Extract the (X, Y) coordinate from the center of the cell holding the provided text.  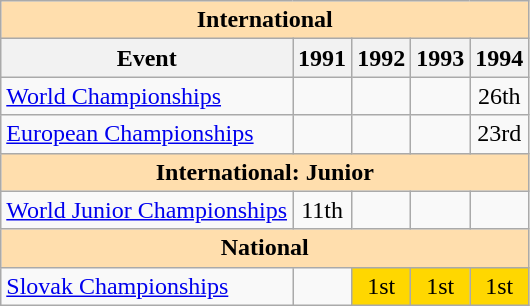
World Junior Championships (147, 210)
International: Junior (265, 172)
Event (147, 58)
26th (500, 96)
World Championships (147, 96)
23rd (500, 134)
1994 (500, 58)
International (265, 20)
National (265, 248)
European Championships (147, 134)
Slovak Championships (147, 286)
1993 (440, 58)
1991 (322, 58)
1992 (382, 58)
11th (322, 210)
